Provide the [X, Y] coordinate of the cell's center where the given text is located.  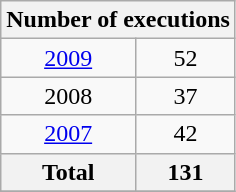
2008 [68, 96]
52 [186, 58]
Number of executions [118, 20]
131 [186, 172]
37 [186, 96]
42 [186, 134]
2007 [68, 134]
Total [68, 172]
2009 [68, 58]
